For the text-containing cell, return its midpoint in [X, Y] coordinate format. 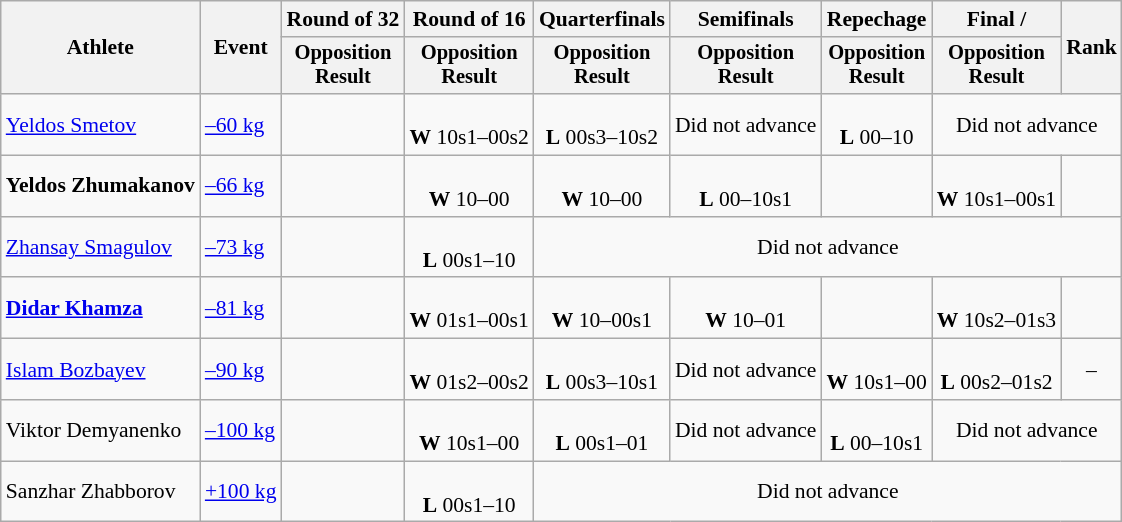
L 00s3–10s2 [602, 124]
Sanzhar Zhabborov [100, 492]
L 00s3–10s1 [602, 370]
Final / [996, 19]
Rank [1092, 48]
L 00s2–01s2 [996, 370]
Round of 32 [344, 19]
Semifinals [746, 19]
L 00s1–01 [602, 430]
L 00–10 [876, 124]
W 10–01 [746, 308]
Athlete [100, 48]
Event [241, 48]
– [1092, 370]
Quarterfinals [602, 19]
–66 kg [241, 186]
Zhansay Smagulov [100, 248]
W 01s1–00s1 [468, 308]
W 10–00s1 [602, 308]
Islam Bozbayev [100, 370]
Didar Khamza [100, 308]
W 10s2–01s3 [996, 308]
Yeldos Smetov [100, 124]
–90 kg [241, 370]
Round of 16 [468, 19]
–60 kg [241, 124]
W 10s1–00s1 [996, 186]
Yeldos Zhumakanov [100, 186]
–81 kg [241, 308]
W 01s2–00s2 [468, 370]
–73 kg [241, 248]
–100 kg [241, 430]
+100 kg [241, 492]
Repechage [876, 19]
W 10s1–00s2 [468, 124]
Viktor Demyanenko [100, 430]
